Detect which cell encompasses the target text, then output its (X, Y) center coordinate. 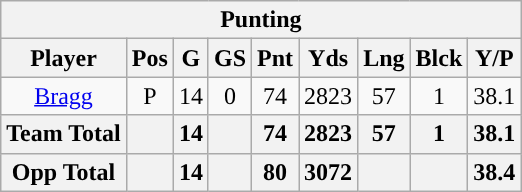
Opp Total (64, 172)
38.4 (494, 172)
Yds (328, 58)
Player (64, 58)
Pos (150, 58)
0 (230, 96)
Lng (384, 58)
Bragg (64, 96)
P (150, 96)
Team Total (64, 134)
80 (276, 172)
Pnt (276, 58)
Blck (439, 58)
Y/P (494, 58)
GS (230, 58)
Punting (261, 20)
G (190, 58)
3072 (328, 172)
